Provide the (X, Y) coordinate of the cell's center where the given text is located.  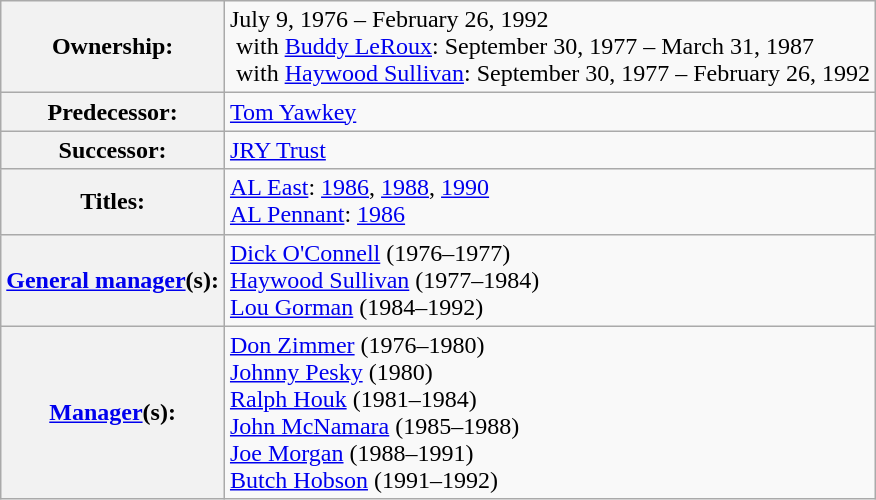
Predecessor: (113, 112)
Successor: (113, 150)
Titles: (113, 202)
July 9, 1976 – February 26, 1992 with Buddy LeRoux: September 30, 1977 – March 31, 1987 with Haywood Sullivan: September 30, 1977 – February 26, 1992 (550, 47)
General manager(s): (113, 280)
Don Zimmer (1976–1980)Johnny Pesky (1980)Ralph Houk (1981–1984)John McNamara (1985–1988)Joe Morgan (1988–1991)Butch Hobson (1991–1992) (550, 412)
Ownership: (113, 47)
Tom Yawkey (550, 112)
JRY Trust (550, 150)
AL East: 1986, 1988, 1990AL Pennant: 1986 (550, 202)
Manager(s): (113, 412)
Dick O'Connell (1976–1977)Haywood Sullivan (1977–1984)Lou Gorman (1984–1992) (550, 280)
